Provide the [X, Y] coordinate of the cell's center where the given text is located.  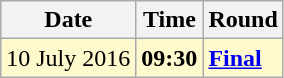
Time [170, 20]
10 July 2016 [68, 58]
Round [243, 20]
09:30 [170, 58]
Date [68, 20]
Final [243, 58]
